Capture the cell that displays the provided text and extract its (x, y) central coordinate. 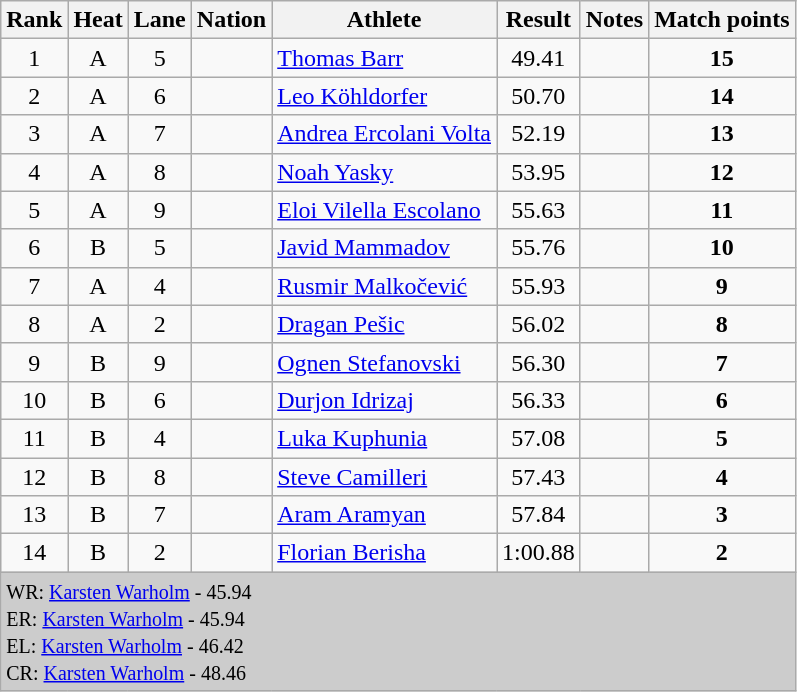
Noah Yasky (384, 172)
Rank (34, 20)
52.19 (538, 134)
Lane (160, 20)
Ognen Stefanovski (384, 362)
55.63 (538, 210)
57.43 (538, 477)
56.02 (538, 324)
49.41 (538, 58)
Steve Camilleri (384, 477)
55.76 (538, 248)
Florian Berisha (384, 553)
Durjon Idrizaj (384, 400)
Athlete (384, 20)
Match points (722, 20)
56.30 (538, 362)
Rusmir Malkočević (384, 286)
WR: Karsten Warholm - 45.94ER: Karsten Warholm - 45.94EL: Karsten Warholm - 46.42CR: Karsten Warholm - 48.46 (398, 632)
1:00.88 (538, 553)
57.08 (538, 438)
Aram Aramyan (384, 515)
53.95 (538, 172)
15 (722, 58)
56.33 (538, 400)
57.84 (538, 515)
Luka Kuphunia (384, 438)
Dragan Pešic (384, 324)
Result (538, 20)
Leo Köhldorfer (384, 96)
Nation (231, 20)
Heat (98, 20)
50.70 (538, 96)
1 (34, 58)
55.93 (538, 286)
Notes (614, 20)
Thomas Barr (384, 58)
Eloi Vilella Escolano (384, 210)
Andrea Ercolani Volta (384, 134)
Javid Mammadov (384, 248)
